For the text-containing cell, return its midpoint in [X, Y] coordinate format. 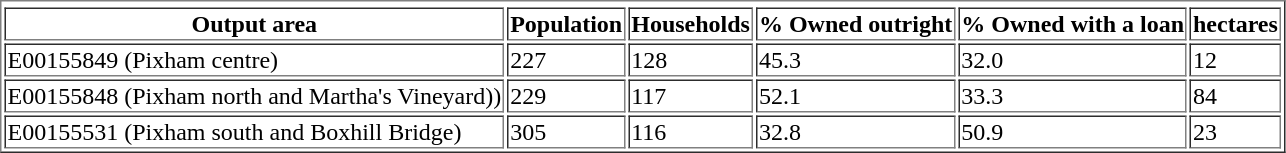
hectares [1236, 24]
12 [1236, 60]
45.3 [856, 60]
% Owned with a loan [1072, 24]
52.1 [856, 96]
227 [566, 60]
E00155849 (Pixham centre) [254, 60]
84 [1236, 96]
32.8 [856, 132]
32.0 [1072, 60]
E00155848 (Pixham north and Martha's Vineyard)) [254, 96]
50.9 [1072, 132]
% Owned outright [856, 24]
117 [690, 96]
Output area [254, 24]
Population [566, 24]
305 [566, 132]
33.3 [1072, 96]
Households [690, 24]
116 [690, 132]
23 [1236, 132]
229 [566, 96]
E00155531 (Pixham south and Boxhill Bridge) [254, 132]
128 [690, 60]
